Find where the given text appears and provide that cell's center as [X, Y] coordinate. 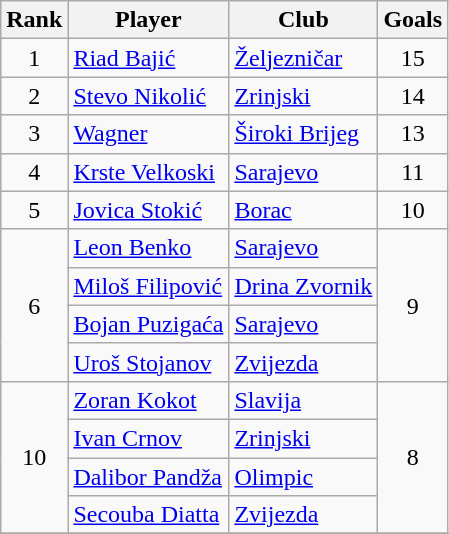
Drina Zvornik [304, 286]
1 [34, 58]
Stevo Nikolić [148, 96]
Olimpic [304, 477]
3 [34, 134]
Club [304, 20]
Rank [34, 20]
Miloš Filipović [148, 286]
Riad Bajić [148, 58]
Krste Velkoski [148, 172]
Secouba Diatta [148, 515]
Jovica Stokić [148, 210]
14 [413, 96]
Uroš Stojanov [148, 362]
4 [34, 172]
6 [34, 305]
13 [413, 134]
Dalibor Pandža [148, 477]
Ivan Crnov [148, 438]
11 [413, 172]
15 [413, 58]
Slavija [304, 400]
9 [413, 305]
Goals [413, 20]
Wagner [148, 134]
Bojan Puzigaća [148, 324]
Željezničar [304, 58]
Široki Brijeg [304, 134]
Player [148, 20]
Borac [304, 210]
5 [34, 210]
2 [34, 96]
8 [413, 457]
Leon Benko [148, 248]
Zoran Kokot [148, 400]
